Find where the given text appears and provide that cell's center as [X, Y] coordinate. 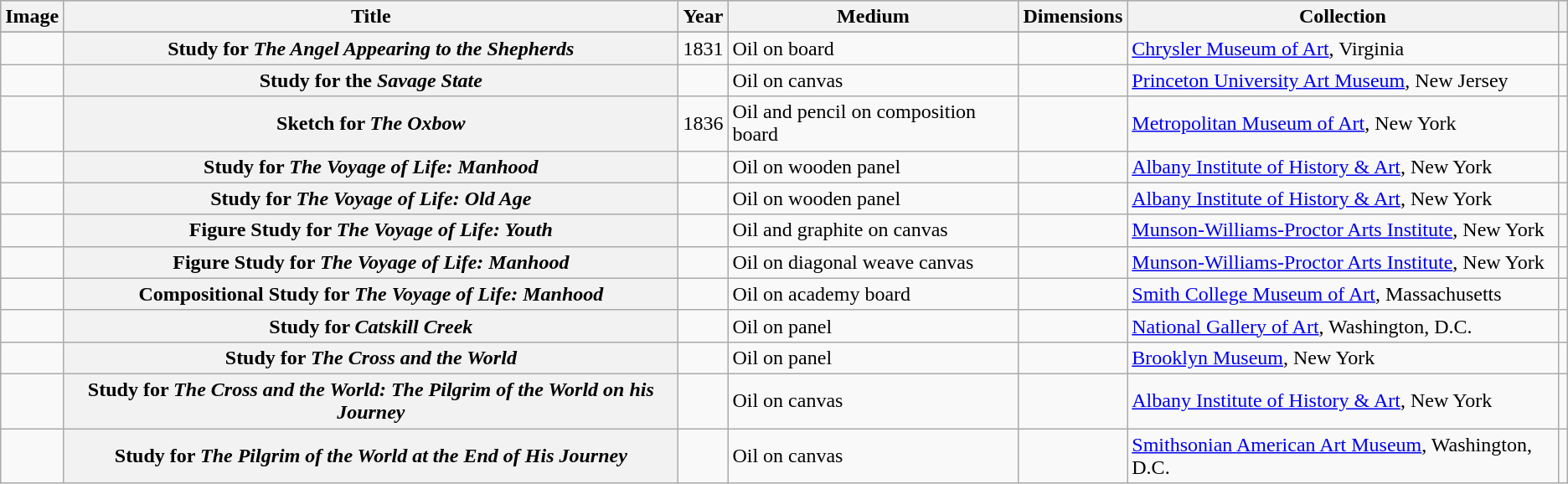
Oil and graphite on canvas [873, 230]
Study for The Cross and the World [371, 358]
Princeton University Art Museum, New Jersey [1343, 80]
Smithsonian American Art Museum, Washington, D.C. [1343, 456]
Image [32, 17]
Sketch for The Oxbow [371, 124]
Study for Catskill Creek [371, 326]
Smith College Museum of Art, Massachusetts [1343, 294]
Compositional Study for The Voyage of Life: Manhood [371, 294]
Oil and pencil on composition board [873, 124]
Oil on academy board [873, 294]
Title [371, 17]
Study for The Voyage of Life: Old Age [371, 198]
Figure Study for The Voyage of Life: Youth [371, 230]
1831 [704, 49]
Brooklyn Museum, New York [1343, 358]
Study for the Savage State [371, 80]
National Gallery of Art, Washington, D.C. [1343, 326]
Chrysler Museum of Art, Virginia [1343, 49]
Study for The Cross and the World: The Pilgrim of the World on his Journey [371, 400]
Oil on board [873, 49]
Study for The Pilgrim of the World at the End of His Journey [371, 456]
Collection [1343, 17]
Dimensions [1073, 17]
Medium [873, 17]
Metropolitan Museum of Art, New York [1343, 124]
Study for The Voyage of Life: Manhood [371, 167]
Year [704, 17]
Figure Study for The Voyage of Life: Manhood [371, 262]
Study for The Angel Appearing to the Shepherds [371, 49]
Oil on diagonal weave canvas [873, 262]
1836 [704, 124]
